Return [X, Y] of the center of cell containing provided text 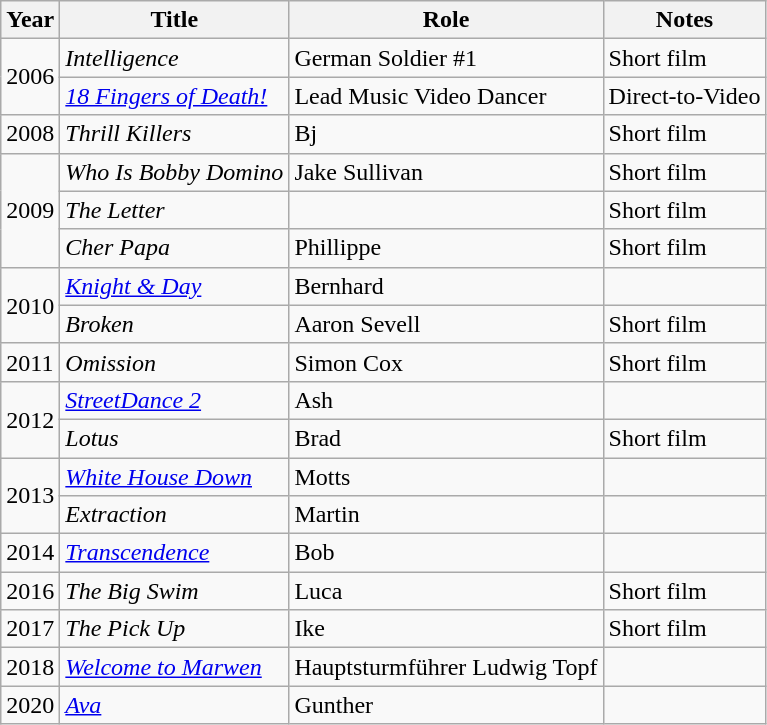
2008 [30, 134]
2009 [30, 210]
Thrill Killers [174, 134]
Omission [174, 362]
Title [174, 20]
Year [30, 20]
Lead Music Video Dancer [446, 96]
2011 [30, 362]
Bob [446, 553]
Intelligence [174, 58]
Ash [446, 400]
Phillippe [446, 248]
Hauptsturmführer Ludwig Topf [446, 667]
2016 [30, 591]
Simon Cox [446, 362]
Broken [174, 324]
Jake Sullivan [446, 172]
Extraction [174, 515]
Transcendence [174, 553]
2018 [30, 667]
Luca [446, 591]
Bernhard [446, 286]
2006 [30, 77]
Notes [684, 20]
The Pick Up [174, 629]
Cher Papa [174, 248]
The Big Swim [174, 591]
Ava [174, 705]
2020 [30, 705]
Knight & Day [174, 286]
Welcome to Marwen [174, 667]
Gunther [446, 705]
2010 [30, 305]
The Letter [174, 210]
Martin [446, 515]
German Soldier #1 [446, 58]
Aaron Sevell [446, 324]
Lotus [174, 438]
Direct-to-Video [684, 96]
Ike [446, 629]
2017 [30, 629]
Brad [446, 438]
Bj [446, 134]
18 Fingers of Death! [174, 96]
StreetDance 2 [174, 400]
Who Is Bobby Domino [174, 172]
2014 [30, 553]
2013 [30, 496]
Motts [446, 477]
Role [446, 20]
White House Down [174, 477]
2012 [30, 419]
